Return the (X, Y) coordinate for the center point of the cell that contains the specified text.  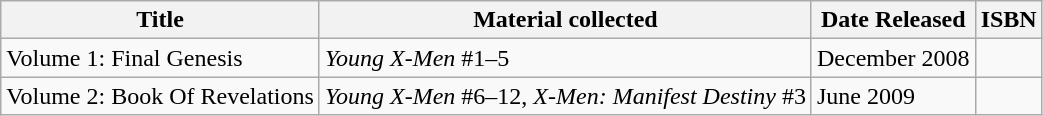
Volume 2: Book Of Revelations (160, 96)
Young X-Men #1–5 (565, 58)
ISBN (1008, 20)
June 2009 (893, 96)
Date Released (893, 20)
Young X-Men #6–12, X-Men: Manifest Destiny #3 (565, 96)
December 2008 (893, 58)
Volume 1: Final Genesis (160, 58)
Title (160, 20)
Material collected (565, 20)
